Identify which cell holds the provided text, then report its (x, y) central coordinate. 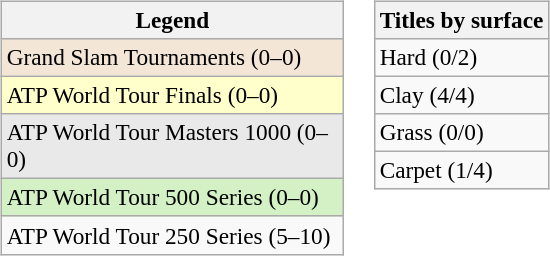
Clay (4/4) (462, 95)
Titles by surface (462, 20)
ATP World Tour Finals (0–0) (172, 95)
Grass (0/0) (462, 133)
Legend (172, 20)
ATP World Tour Masters 1000 (0–0) (172, 146)
ATP World Tour 500 Series (0–0) (172, 198)
ATP World Tour 250 Series (5–10) (172, 235)
Grand Slam Tournaments (0–0) (172, 57)
Hard (0/2) (462, 57)
Carpet (1/4) (462, 171)
